Search for the cell housing the specified text and yield its (x, y) center coordinate. 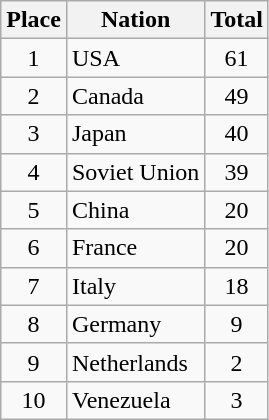
40 (237, 134)
10 (34, 400)
6 (34, 248)
5 (34, 210)
1 (34, 58)
18 (237, 286)
China (135, 210)
Nation (135, 20)
Netherlands (135, 362)
7 (34, 286)
61 (237, 58)
Place (34, 20)
Venezuela (135, 400)
Soviet Union (135, 172)
USA (135, 58)
49 (237, 96)
Total (237, 20)
Italy (135, 286)
Germany (135, 324)
France (135, 248)
Canada (135, 96)
39 (237, 172)
4 (34, 172)
8 (34, 324)
Japan (135, 134)
